Determine the [X, Y] coordinate at the center of the cell enclosing the given text.  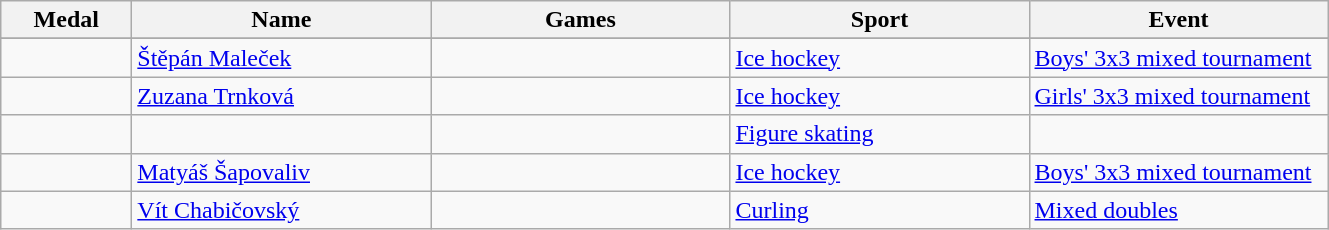
Štěpán Maleček [282, 58]
Sport [880, 20]
Curling [880, 210]
Games [580, 20]
Mixed doubles [1178, 210]
Matyáš Šapovaliv [282, 172]
Figure skating [880, 134]
Vít Chabičovský [282, 210]
Girls' 3x3 mixed tournament [1178, 96]
Zuzana Trnková [282, 96]
Name [282, 20]
Medal [66, 20]
Event [1178, 20]
